Capture the cell that displays the provided text and extract its [X, Y] central coordinate. 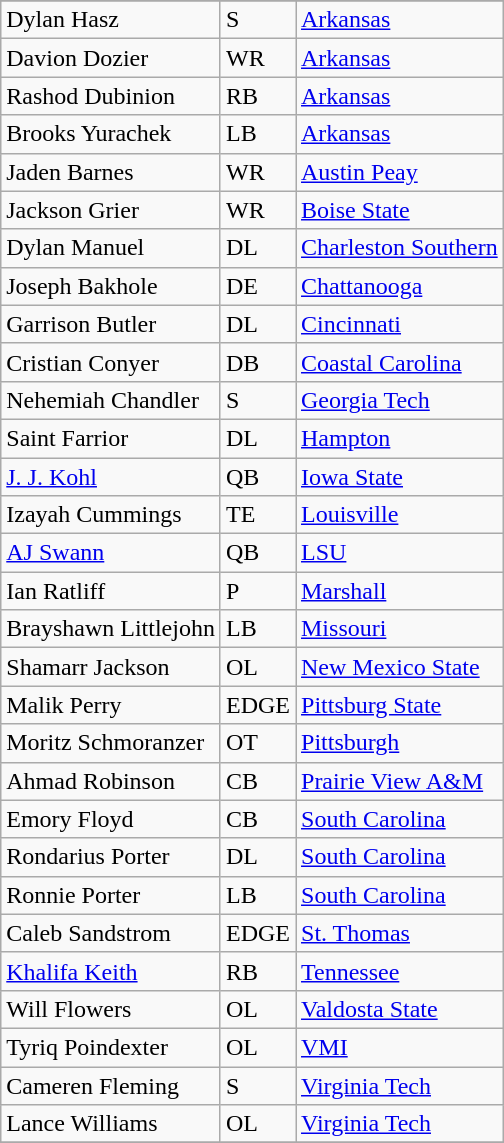
Will Flowers [111, 1009]
P [258, 591]
Marshall [400, 591]
Malik Perry [111, 705]
Ronnie Porter [111, 895]
Izayah Cummings [111, 515]
New Mexico State [400, 667]
Lance Williams [111, 1124]
Rashod Dubinion [111, 96]
Davion Dozier [111, 58]
VMI [400, 1047]
Cincinnati [400, 324]
Hampton [400, 438]
Coastal Carolina [400, 362]
Brayshawn Littlejohn [111, 629]
St. Thomas [400, 933]
Garrison Butler [111, 324]
Valdosta State [400, 1009]
Cameren Fleming [111, 1085]
J. J. Kohl [111, 477]
AJ Swann [111, 553]
Jaden Barnes [111, 172]
Austin Peay [400, 172]
Prairie View A&M [400, 781]
Boise State [400, 210]
DB [258, 362]
Iowa State [400, 477]
OT [258, 743]
Charleston Southern [400, 248]
Missouri [400, 629]
Cristian Conyer [111, 362]
Dylan Manuel [111, 248]
TE [258, 515]
Ian Ratliff [111, 591]
Saint Farrior [111, 438]
Jackson Grier [111, 210]
Shamarr Jackson [111, 667]
Nehemiah Chandler [111, 400]
Joseph Bakhole [111, 286]
Chattanooga [400, 286]
Georgia Tech [400, 400]
Tennessee [400, 971]
LSU [400, 553]
DE [258, 286]
Ahmad Robinson [111, 781]
Caleb Sandstrom [111, 933]
Pittsburg State [400, 705]
Khalifa Keith [111, 971]
Brooks Yurachek [111, 134]
Emory Floyd [111, 819]
Dylan Hasz [111, 20]
Tyriq Poindexter [111, 1047]
Moritz Schmoranzer [111, 743]
Louisville [400, 515]
Rondarius Porter [111, 857]
Pittsburgh [400, 743]
